Scan for the cell matching the given text and deliver its (X, Y) coordinate at center. 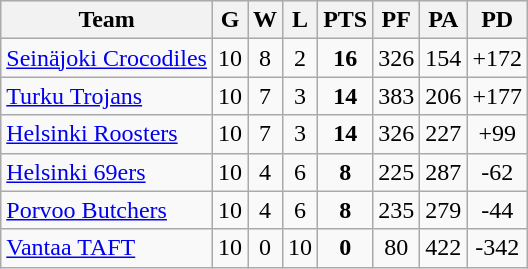
-44 (498, 210)
+99 (498, 134)
Turku Trojans (107, 96)
-62 (498, 172)
Porvoo Butchers (107, 210)
235 (396, 210)
422 (444, 248)
Helsinki 69ers (107, 172)
Team (107, 20)
+177 (498, 96)
W (266, 20)
PF (396, 20)
279 (444, 210)
154 (444, 58)
PA (444, 20)
287 (444, 172)
206 (444, 96)
L (300, 20)
+172 (498, 58)
Helsinki Roosters (107, 134)
-342 (498, 248)
PD (498, 20)
16 (346, 58)
Vantaa TAFT (107, 248)
PTS (346, 20)
G (230, 20)
383 (396, 96)
227 (444, 134)
Seinäjoki Crocodiles (107, 58)
225 (396, 172)
2 (300, 58)
80 (396, 248)
